Identify which cell holds the provided text, then report its (x, y) central coordinate. 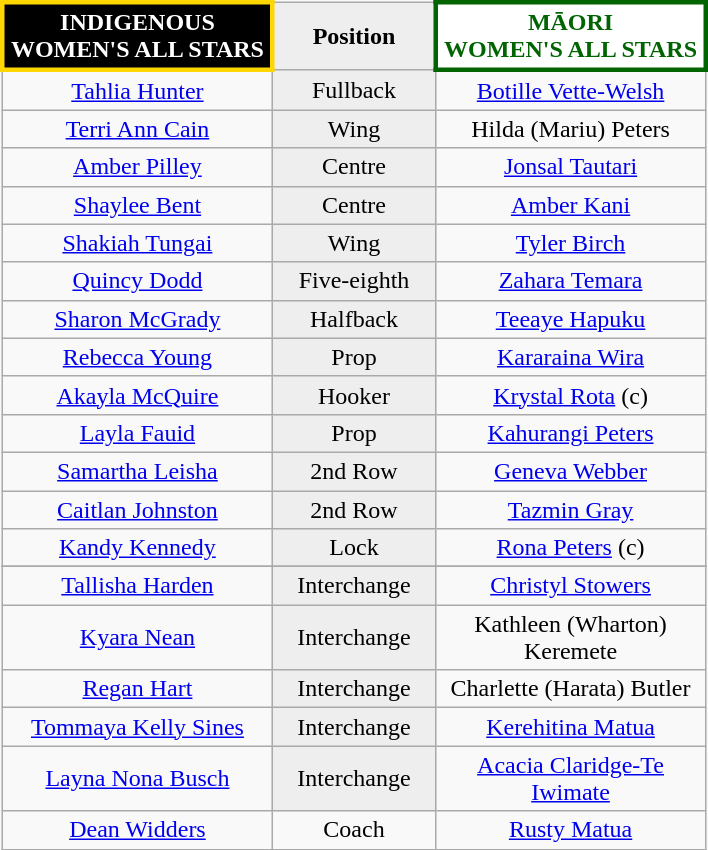
Kathleen (Wharton) Keremete (570, 638)
Halfback (354, 319)
Rusty Matua (570, 830)
Layna Nona Busch (138, 778)
Five-eighth (354, 281)
Fullback (354, 90)
Christyl Stowers (570, 586)
Zahara Temara (570, 281)
Jonsal Tautari (570, 167)
Layla Fauid (138, 433)
INDIGENOUSWOMEN'S ALL STARS (138, 36)
Regan Hart (138, 689)
Kandy Kennedy (138, 548)
Kahurangi Peters (570, 433)
MĀORIWOMEN'S ALL STARS (570, 36)
Quincy Dodd (138, 281)
Botille Vette-Welsh (570, 90)
Geneva Webber (570, 471)
Caitlan Johnston (138, 509)
Tommaya Kelly Sines (138, 727)
Akayla McQuire (138, 395)
Coach (354, 830)
Samartha Leisha (138, 471)
Lock (354, 548)
Krystal Rota (c) (570, 395)
Hilda (Mariu) Peters (570, 129)
Dean Widders (138, 830)
Charlette (Harata) Butler (570, 689)
Rebecca Young (138, 357)
Position (354, 36)
Rona Peters (c) (570, 548)
Teeaye Hapuku (570, 319)
Kerehitina Matua (570, 727)
Amber Kani (570, 205)
Shakiah Tungai (138, 243)
Hooker (354, 395)
Kyara Nean (138, 638)
Acacia Claridge-Te Iwimate (570, 778)
Kararaina Wira (570, 357)
Amber Pilley (138, 167)
Tallisha Harden (138, 586)
Tazmin Gray (570, 509)
Tahlia Hunter (138, 90)
Sharon McGrady (138, 319)
Terri Ann Cain (138, 129)
Shaylee Bent (138, 205)
Tyler Birch (570, 243)
